Provide the (x, y) coordinate of the cell's center where the given text is located.  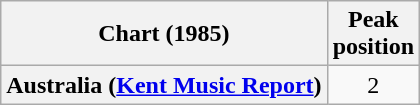
Peakposition (373, 34)
2 (373, 85)
Chart (1985) (164, 34)
Australia (Kent Music Report) (164, 85)
